Locate the cell with the specified text and output its [x, y] center coordinate. 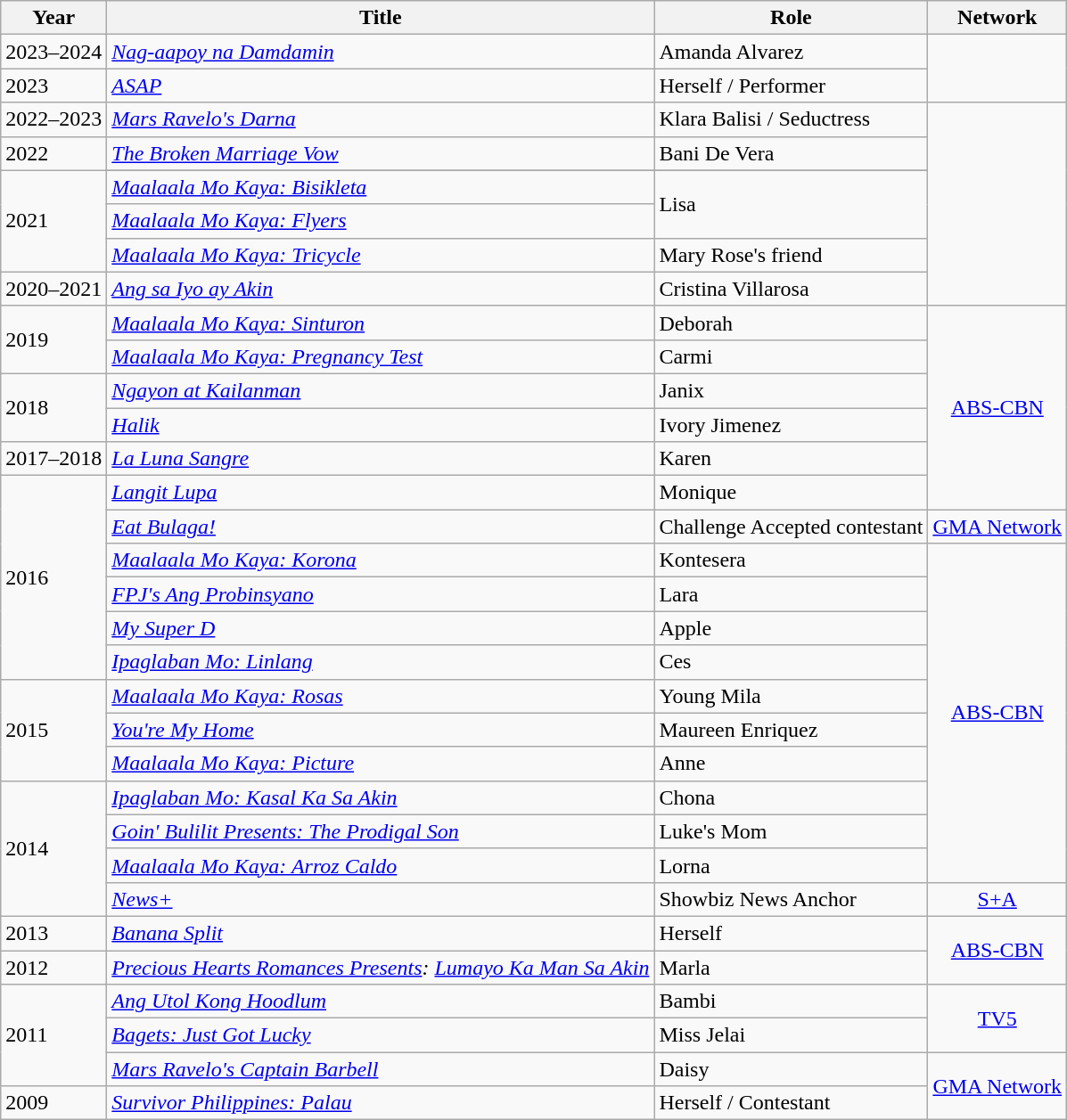
2016 [53, 577]
Janix [792, 390]
Maalaala Mo Kaya: Arroz Caldo [381, 865]
Survivor Philippines: Palau [381, 1103]
2013 [53, 933]
Mars Ravelo's Captain Barbell [381, 1069]
Role [792, 18]
Banana Split [381, 933]
2011 [53, 1035]
2009 [53, 1103]
La Luna Sangre [381, 459]
Ipaglaban Mo: Kasal Ka Sa Akin [381, 797]
Marla [792, 967]
2018 [53, 407]
Ipaglaban Mo: Linlang [381, 662]
Luke's Mom [792, 831]
Lara [792, 594]
Nag-aapoy na Damdamin [381, 52]
2014 [53, 848]
Bambi [792, 1001]
Challenge Accepted contestant [792, 527]
FPJ's Ang Probinsyano [381, 594]
Klara Balisi / Seductress [792, 119]
Title [381, 18]
Langit Lupa [381, 493]
Network [997, 18]
Halik [381, 425]
Precious Hearts Romances Presents: Lumayo Ka Man Sa Akin [381, 967]
Daisy [792, 1069]
Lisa [792, 204]
Karen [792, 459]
Anne [792, 764]
Showbiz News Anchor [792, 899]
News+ [381, 899]
Year [53, 18]
Deborah [792, 323]
Ivory Jimenez [792, 425]
Maalaala Mo Kaya: Pregnancy Test [381, 356]
Bagets: Just Got Lucky [381, 1035]
S+A [997, 899]
Lorna [792, 865]
Miss Jelai [792, 1035]
Maalaala Mo Kaya: Tricycle [381, 255]
Herself [792, 933]
The Broken Marriage Vow [381, 153]
ASAP [381, 86]
Chona [792, 797]
Goin' Bulilit Presents: The Prodigal Son [381, 831]
Monique [792, 493]
2023–2024 [53, 52]
Bani De Vera [792, 153]
Maalaala Mo Kaya: Rosas [381, 696]
2020–2021 [53, 289]
Herself / Contestant [792, 1103]
Maureen Enriquez [792, 730]
Ang sa Iyo ay Akin [381, 289]
Ces [792, 662]
Cristina Villarosa [792, 289]
Maalaala Mo Kaya: Picture [381, 764]
Apple [792, 628]
Ngayon at Kailanman [381, 390]
My Super D [381, 628]
2023 [53, 86]
Eat Bulaga! [381, 527]
Mars Ravelo's Darna [381, 119]
2015 [53, 730]
Young Mila [792, 696]
Maalaala Mo Kaya: Bisikleta [381, 187]
2019 [53, 339]
2022–2023 [53, 119]
TV5 [997, 1018]
2021 [53, 221]
Ang Utol Kong Hoodlum [381, 1001]
2017–2018 [53, 459]
Carmi [792, 356]
Maalaala Mo Kaya: Sinturon [381, 323]
You're My Home [381, 730]
Amanda Alvarez [792, 52]
2012 [53, 967]
Kontesera [792, 560]
Herself / Performer [792, 86]
Mary Rose's friend [792, 255]
2022 [53, 153]
Maalaala Mo Kaya: Flyers [381, 221]
Maalaala Mo Kaya: Korona [381, 560]
